Scan for the cell matching the given text and deliver its [x, y] coordinate at center. 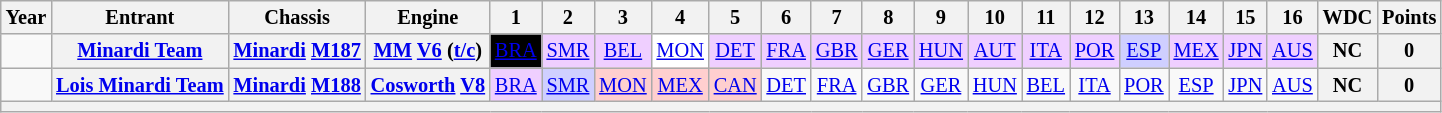
CAN [736, 85]
4 [680, 17]
WDC [1348, 17]
1 [516, 17]
Lois Minardi Team [140, 85]
5 [736, 17]
Engine [428, 17]
16 [1292, 17]
7 [837, 17]
Minardi Team [140, 51]
Entrant [140, 17]
2 [568, 17]
15 [1246, 17]
12 [1094, 17]
Points [1409, 17]
AUT [995, 51]
11 [1046, 17]
10 [995, 17]
13 [1144, 17]
3 [622, 17]
6 [786, 17]
9 [941, 17]
Year [26, 17]
8 [888, 17]
Minardi M188 [298, 85]
Chassis [298, 17]
MM V6 (t/c) [428, 51]
14 [1196, 17]
Minardi M187 [298, 51]
Cosworth V8 [428, 85]
